Find where the given text appears and provide that cell's center as (X, Y) coordinate. 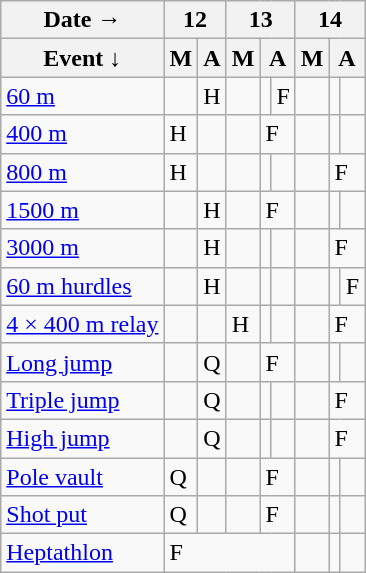
60 m hurdles (82, 286)
Heptathlon (82, 553)
Pole vault (82, 477)
12 (195, 20)
14 (330, 20)
High jump (82, 438)
4 × 400 m relay (82, 324)
Triple jump (82, 400)
3000 m (82, 248)
60 m (82, 96)
13 (260, 20)
1500 m (82, 210)
Date → (82, 20)
400 m (82, 134)
Event ↓ (82, 58)
800 m (82, 172)
Shot put (82, 515)
Long jump (82, 362)
